Provide the (X, Y) coordinate of the cell's center where the given text is located.  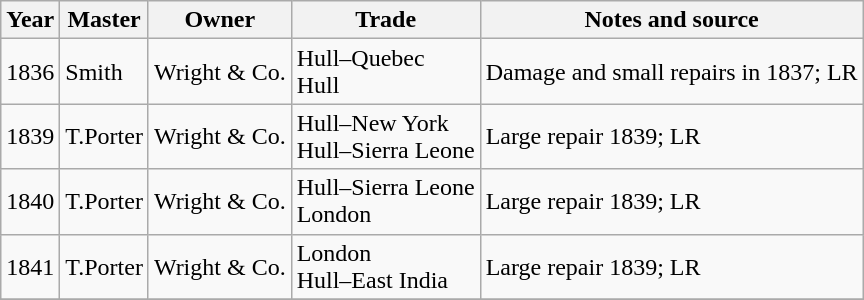
Damage and small repairs in 1837; LR (672, 72)
LondonHull–East India (386, 266)
Master (104, 20)
Notes and source (672, 20)
Year (30, 20)
Hull–QuebecHull (386, 72)
1836 (30, 72)
Hull–Sierra LeoneLondon (386, 202)
1841 (30, 266)
1839 (30, 136)
Hull–New YorkHull–Sierra Leone (386, 136)
Owner (220, 20)
Trade (386, 20)
1840 (30, 202)
Smith (104, 72)
